Capture the cell that displays the provided text and extract its [X, Y] central coordinate. 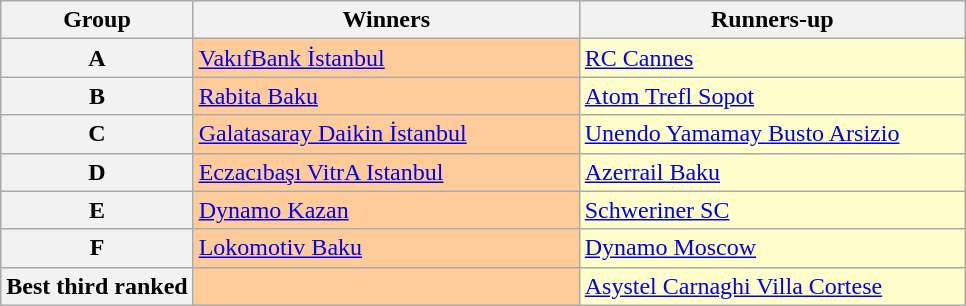
Winners [386, 20]
A [97, 58]
RC Cannes [772, 58]
Asystel Carnaghi Villa Cortese [772, 286]
Atom Trefl Sopot [772, 96]
Unendo Yamamay Busto Arsizio [772, 134]
Best third ranked [97, 286]
D [97, 172]
Group [97, 20]
Azerrail Baku [772, 172]
B [97, 96]
C [97, 134]
E [97, 210]
Runners-up [772, 20]
Lokomotiv Baku [386, 248]
F [97, 248]
Galatasaray Daikin İstanbul [386, 134]
VakıfBank İstanbul [386, 58]
Eczacıbaşı VitrA Istanbul [386, 172]
Schweriner SC [772, 210]
Dynamo Moscow [772, 248]
Dynamo Kazan [386, 210]
Rabita Baku [386, 96]
